Detect which cell encompasses the target text, then output its [X, Y] center coordinate. 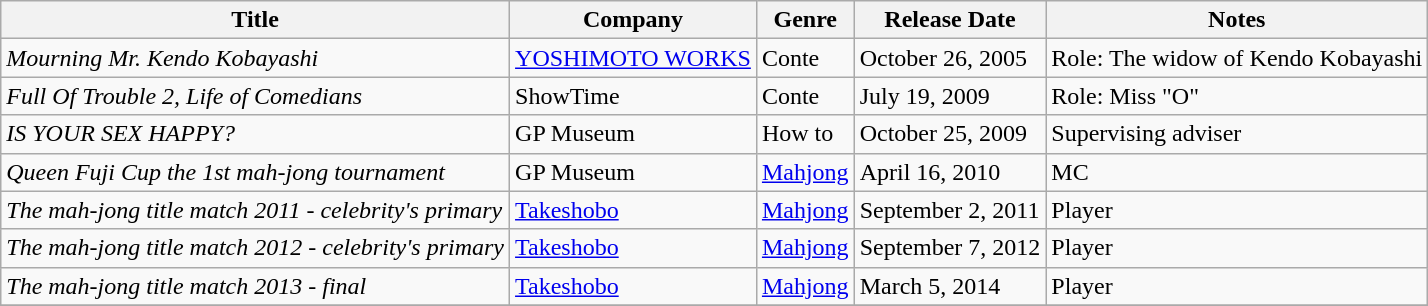
Supervising adviser [1237, 134]
The mah-jong title match 2011 - celebrity's primary [256, 210]
April 16, 2010 [950, 172]
September 7, 2012 [950, 248]
The mah-jong title match 2013 - final [256, 286]
Genre [805, 20]
Mourning Mr. Kendo Kobayashi [256, 58]
IS YOUR SEX HAPPY? [256, 134]
October 25, 2009 [950, 134]
Notes [1237, 20]
Title [256, 20]
September 2, 2011 [950, 210]
ShowTime [634, 96]
MC [1237, 172]
Release Date [950, 20]
How to [805, 134]
July 19, 2009 [950, 96]
Role: Miss "O" [1237, 96]
October 26, 2005 [950, 58]
The mah-jong title match 2012 - celebrity's primary [256, 248]
March 5, 2014 [950, 286]
Queen Fuji Cup the 1st mah-jong tournament [256, 172]
YOSHIMOTO WORKS [634, 58]
Role: The widow of Kendo Kobayashi [1237, 58]
Full Of Trouble 2, Life of Comedians [256, 96]
Company [634, 20]
